Capture the cell that displays the provided text and extract its (X, Y) central coordinate. 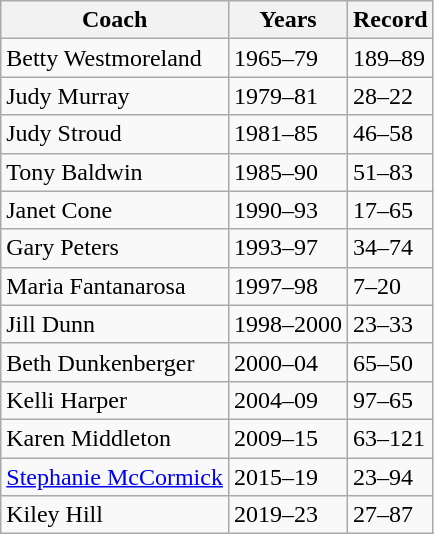
1990–93 (288, 210)
Jill Dunn (115, 324)
28–22 (391, 96)
189–89 (391, 58)
2000–04 (288, 362)
Kiley Hill (115, 515)
1981–85 (288, 134)
Coach (115, 20)
2019–23 (288, 515)
Beth Dunkenberger (115, 362)
1979–81 (288, 96)
23–94 (391, 477)
Tony Baldwin (115, 172)
51–83 (391, 172)
Judy Murray (115, 96)
Karen Middleton (115, 438)
27–87 (391, 515)
1965–79 (288, 58)
Gary Peters (115, 248)
65–50 (391, 362)
34–74 (391, 248)
Janet Cone (115, 210)
17–65 (391, 210)
Kelli Harper (115, 400)
2015–19 (288, 477)
2009–15 (288, 438)
Betty Westmoreland (115, 58)
Years (288, 20)
97–65 (391, 400)
1998–2000 (288, 324)
1985–90 (288, 172)
1993–97 (288, 248)
Record (391, 20)
Maria Fantanarosa (115, 286)
2004–09 (288, 400)
1997–98 (288, 286)
46–58 (391, 134)
7–20 (391, 286)
63–121 (391, 438)
Stephanie McCormick (115, 477)
23–33 (391, 324)
Judy Stroud (115, 134)
